Output the (x, y) coordinate of the center of the cell containing the given text.  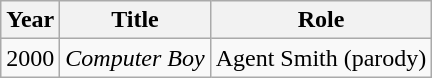
Role (321, 20)
Year (30, 20)
Agent Smith (parody) (321, 58)
Title (135, 20)
2000 (30, 58)
Computer Boy (135, 58)
